For the text-containing cell, return its midpoint in [x, y] coordinate format. 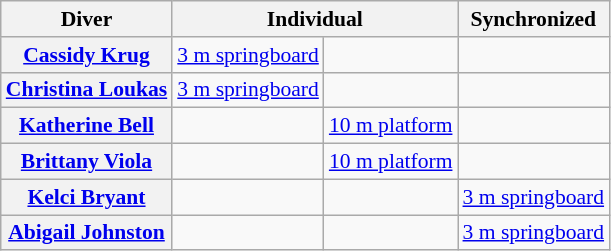
Abigail Johnston [86, 233]
Diver [86, 19]
Synchronized [534, 19]
Katherine Bell [86, 126]
Christina Loukas [86, 90]
Kelci Bryant [86, 197]
Brittany Viola [86, 162]
Individual [314, 19]
Cassidy Krug [86, 55]
